Extract the [X, Y] coordinate from the center of the cell holding the provided text.  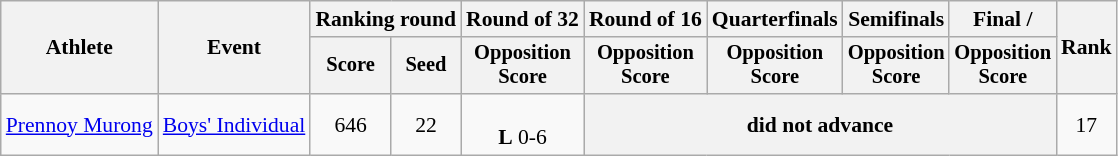
L 0-6 [522, 124]
Event [234, 48]
Boys' Individual [234, 124]
Rank [1086, 48]
22 [426, 124]
Athlete [80, 48]
Seed [426, 66]
Round of 16 [646, 19]
Final / [1002, 19]
646 [350, 124]
Round of 32 [522, 19]
Score [350, 66]
Ranking round [386, 19]
did not advance [820, 124]
17 [1086, 124]
Prennoy Murong [80, 124]
Semifinals [896, 19]
Quarterfinals [775, 19]
